Identify which cell holds the provided text, then report its [x, y] central coordinate. 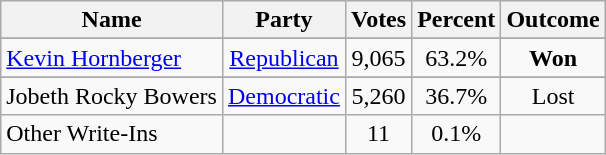
Name [112, 20]
Jobeth Rocky Bowers [112, 96]
Democratic [284, 96]
Percent [456, 20]
11 [378, 134]
Lost [553, 96]
Other Write-Ins [112, 134]
Party [284, 20]
Republican [284, 58]
5,260 [378, 96]
36.7% [456, 96]
Kevin Hornberger [112, 58]
Won [553, 58]
63.2% [456, 58]
Outcome [553, 20]
9,065 [378, 58]
0.1% [456, 134]
Votes [378, 20]
